Capture the cell that displays the provided text and extract its (X, Y) central coordinate. 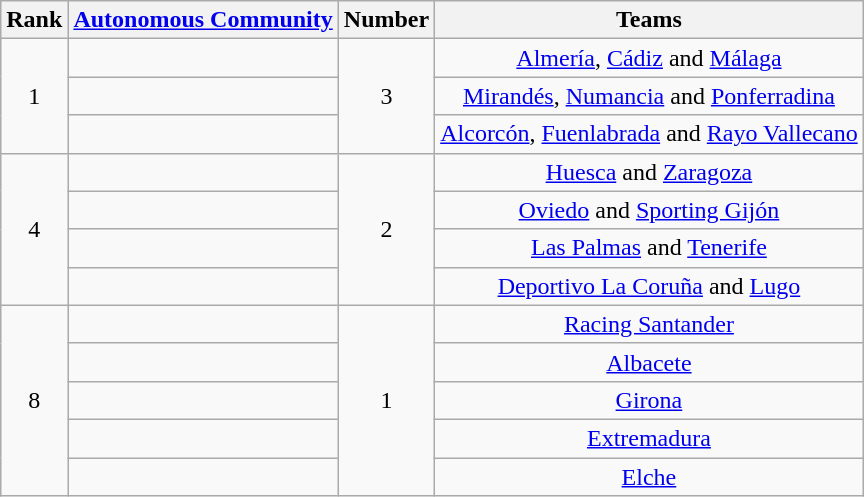
Alcorcón, Fuenlabrada and Rayo Vallecano (649, 134)
Girona (649, 400)
Mirandés, Numancia and Ponferradina (649, 96)
Autonomous Community (203, 20)
Huesca and Zaragoza (649, 172)
Albacete (649, 362)
Almería, Cádiz and Málaga (649, 58)
Las Palmas and Tenerife (649, 248)
Number (386, 20)
8 (34, 400)
Rank (34, 20)
3 (386, 96)
Extremadura (649, 438)
4 (34, 229)
Elche (649, 477)
Racing Santander (649, 324)
2 (386, 229)
Teams (649, 20)
Oviedo and Sporting Gijón (649, 210)
Deportivo La Coruña and Lugo (649, 286)
